Scan for the cell matching the given text and deliver its [X, Y] coordinate at center. 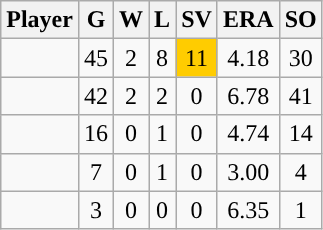
6.78 [248, 96]
SO [300, 20]
14 [300, 134]
Player [40, 20]
11 [197, 58]
4.18 [248, 58]
G [96, 20]
16 [96, 134]
30 [300, 58]
8 [162, 58]
4 [300, 172]
6.35 [248, 210]
45 [96, 58]
L [162, 20]
42 [96, 96]
3 [96, 210]
4.74 [248, 134]
SV [197, 20]
3.00 [248, 172]
7 [96, 172]
41 [300, 96]
ERA [248, 20]
W [132, 20]
